Return the [X, Y] coordinate for the center point of the cell that contains the specified text.  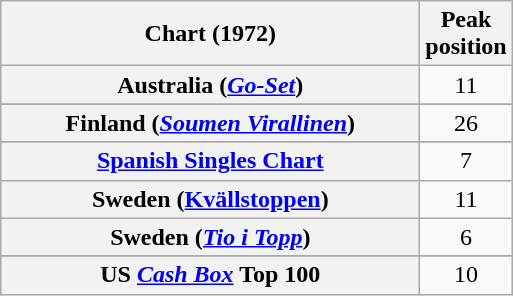
Spanish Singles Chart [210, 161]
Australia (Go-Set) [210, 85]
Sweden (Kvällstoppen) [210, 199]
10 [466, 275]
26 [466, 123]
7 [466, 161]
Chart (1972) [210, 34]
6 [466, 237]
Sweden (Tio i Topp) [210, 237]
Peakposition [466, 34]
US Cash Box Top 100 [210, 275]
Finland (Soumen Virallinen) [210, 123]
